Identify which cell holds the provided text, then report its (x, y) central coordinate. 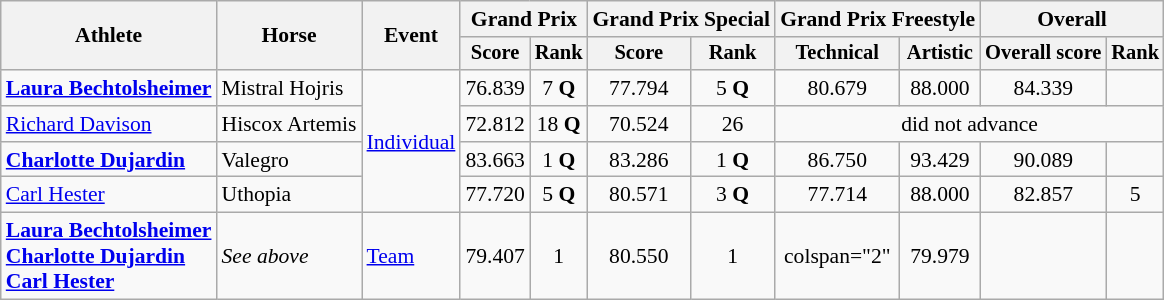
84.339 (1043, 88)
72.812 (494, 124)
83.286 (638, 160)
79.979 (940, 256)
Event (412, 36)
7 Q (559, 88)
82.857 (1043, 195)
Laura Bechtolsheimer (109, 88)
86.750 (837, 160)
Mistral Hojris (290, 88)
Valegro (290, 160)
Grand Prix Freestyle (878, 19)
Richard Davison (109, 124)
Overall score (1043, 54)
Artistic (940, 54)
Horse (290, 36)
did not advance (970, 124)
80.571 (638, 195)
Uthopia (290, 195)
Technical (837, 54)
80.679 (837, 88)
Hiscox Artemis (290, 124)
3 Q (732, 195)
26 (732, 124)
5 (1135, 195)
Athlete (109, 36)
70.524 (638, 124)
93.429 (940, 160)
Laura BechtolsheimerCharlotte DujardinCarl Hester (109, 256)
Individual (412, 141)
Grand Prix Special (681, 19)
83.663 (494, 160)
77.720 (494, 195)
80.550 (638, 256)
76.839 (494, 88)
colspan="2" (837, 256)
77.714 (837, 195)
Charlotte Dujardin (109, 160)
See above (290, 256)
Carl Hester (109, 195)
79.407 (494, 256)
Team (412, 256)
77.794 (638, 88)
18 Q (559, 124)
90.089 (1043, 160)
Overall (1072, 19)
Grand Prix (524, 19)
